Scan for the cell matching the given text and deliver its [X, Y] coordinate at center. 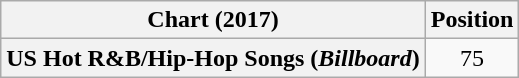
US Hot R&B/Hip-Hop Songs (Billboard) [213, 58]
Chart (2017) [213, 20]
75 [472, 58]
Position [472, 20]
